Capture the cell that displays the provided text and extract its [x, y] central coordinate. 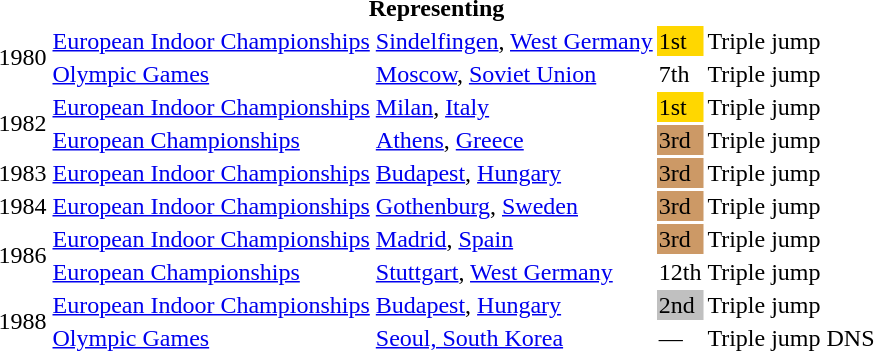
Sindelfingen, West Germany [514, 41]
Stuttgart, West Germany [514, 272]
7th [680, 74]
Athens, Greece [514, 140]
Madrid, Spain [514, 239]
2nd [680, 305]
Olympic Games [211, 74]
Milan, Italy [514, 107]
12th [680, 272]
Gothenburg, Sweden [514, 206]
Moscow, Soviet Union [514, 74]
